Provide the (x, y) coordinate of the cell's center where the given text is located.  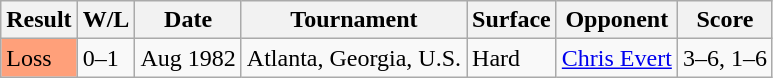
Tournament (354, 20)
Result (39, 20)
0–1 (106, 58)
Hard (512, 58)
Atlanta, Georgia, U.S. (354, 58)
W/L (106, 20)
Surface (512, 20)
Date (188, 20)
Score (724, 20)
Loss (39, 58)
Aug 1982 (188, 58)
Opponent (616, 20)
3–6, 1–6 (724, 58)
Chris Evert (616, 58)
